Detect which cell encompasses the target text, then output its (x, y) center coordinate. 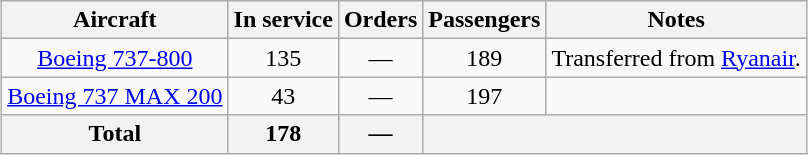
135 (283, 58)
43 (283, 96)
178 (283, 134)
Total (115, 134)
189 (484, 58)
Aircraft (115, 20)
Boeing 737 MAX 200 (115, 96)
Transferred from Ryanair. (676, 58)
Passengers (484, 20)
Orders (380, 20)
Notes (676, 20)
197 (484, 96)
In service (283, 20)
Boeing 737-800 (115, 58)
